Extract the [X, Y] coordinate from the center of the cell holding the provided text.  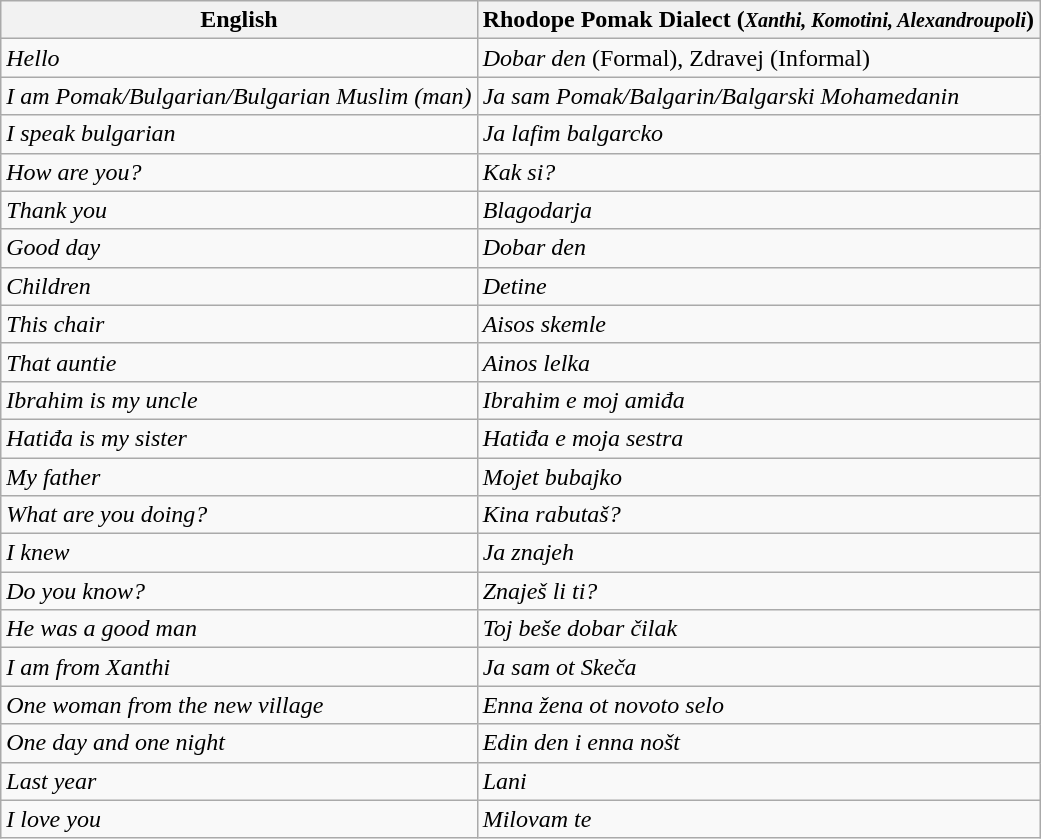
Enna žena ot novoto selo [758, 705]
Ibrahim e moj amiđa [758, 400]
My father [239, 477]
One day and one night [239, 743]
Toj beše dobar čilak [758, 629]
Rhodope Pomak Dialect (Xanthi, Komotini, Alexandroupoli) [758, 20]
Dobar den (Formal), Zdravej (Informal) [758, 58]
Detine [758, 286]
Last year [239, 781]
He was a good man [239, 629]
I speak bulgarian [239, 134]
Ja sam ot Skeča [758, 667]
I am from Xanthi [239, 667]
Kina rabutaš? [758, 515]
Lani [758, 781]
Good day [239, 248]
Ibrahim is my uncle [239, 400]
Do you know? [239, 591]
Ja lafim balgarcko [758, 134]
Edin den i enna nošt [758, 743]
Aisos skemle [758, 324]
Kak si? [758, 172]
What are you doing? [239, 515]
Hatiđa e moja sestra [758, 438]
Dobar den [758, 248]
How are you? [239, 172]
That auntie [239, 362]
Hello [239, 58]
Ainos lelka [758, 362]
English [239, 20]
I love you [239, 819]
Thank you [239, 210]
Children [239, 286]
Blagodarja [758, 210]
Mojet bubajko [758, 477]
Hatiđa is my sister [239, 438]
Ja sam Pomak/Balgarin/Balgarski Mohamedanin [758, 96]
Znaješ li ti? [758, 591]
I am Pomak/Bulgarian/Bulgarian Muslim (man) [239, 96]
This chair [239, 324]
Ja znajeh [758, 553]
One woman from the new village [239, 705]
Milovam te [758, 819]
I knew [239, 553]
